Detect which cell encompasses the target text, then output its (x, y) center coordinate. 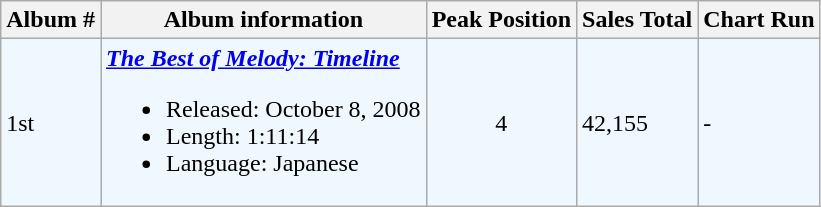
Album information (263, 20)
Peak Position (501, 20)
- (759, 122)
Chart Run (759, 20)
The Best of Melody: TimelineReleased: October 8, 2008Length: 1:11:14Language: Japanese (263, 122)
Album # (51, 20)
Sales Total (638, 20)
4 (501, 122)
42,155 (638, 122)
1st (51, 122)
